Identify which cell holds the provided text, then report its [x, y] central coordinate. 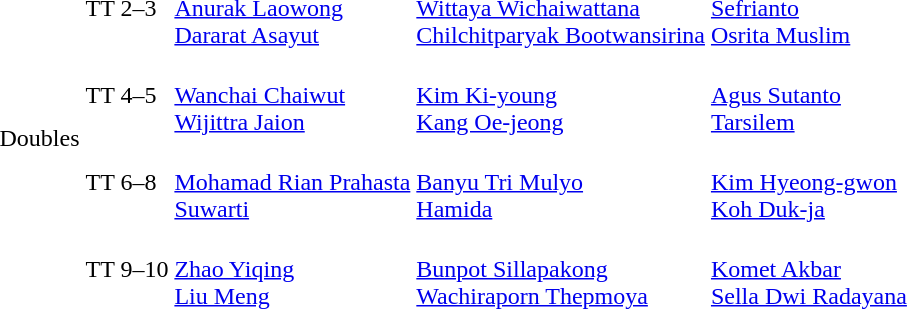
Banyu Tri MulyoHamida [561, 182]
Kim Ki-youngKang Oe-jeong [561, 95]
TT 4–5 [127, 95]
Mohamad Rian PrahastaSuwarti [292, 182]
Wanchai ChaiwutWijittra Jaion [292, 95]
TT 6–8 [127, 182]
